From the cell containing the given text, extract its center point as (X, Y) coordinate. 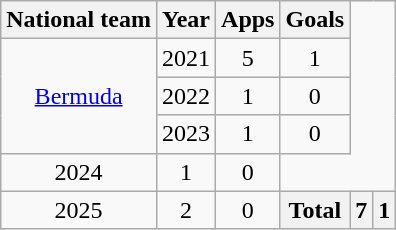
2 (186, 210)
Year (186, 20)
Bermuda (79, 96)
Apps (248, 20)
7 (362, 210)
2021 (186, 58)
2022 (186, 96)
National team (79, 20)
2023 (186, 134)
5 (248, 58)
2025 (79, 210)
Goals (315, 20)
Total (315, 210)
2024 (79, 172)
